Locate the cell with the specified text and output its [x, y] center coordinate. 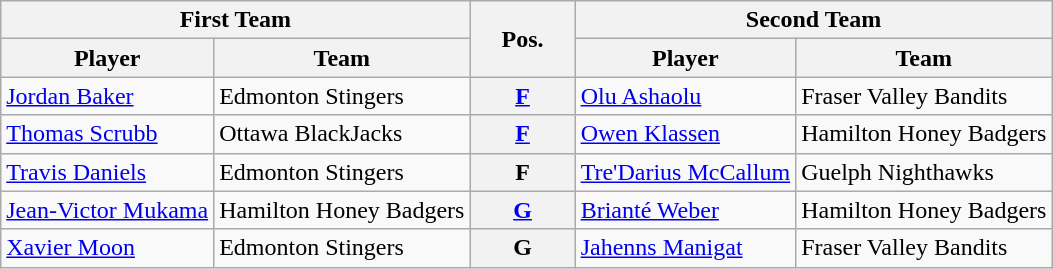
Xavier Moon [108, 248]
Thomas Scrubb [108, 134]
Guelph Nighthawks [924, 172]
Second Team [814, 20]
Jean-Victor Mukama [108, 210]
Brianté Weber [685, 210]
Travis Daniels [108, 172]
Tre'Darius McCallum [685, 172]
Jahenns Manigat [685, 248]
Ottawa BlackJacks [342, 134]
Owen Klassen [685, 134]
First Team [236, 20]
Jordan Baker [108, 96]
Pos. [522, 39]
Olu Ashaolu [685, 96]
